Output the (x, y) coordinate of the center of the cell containing the given text.  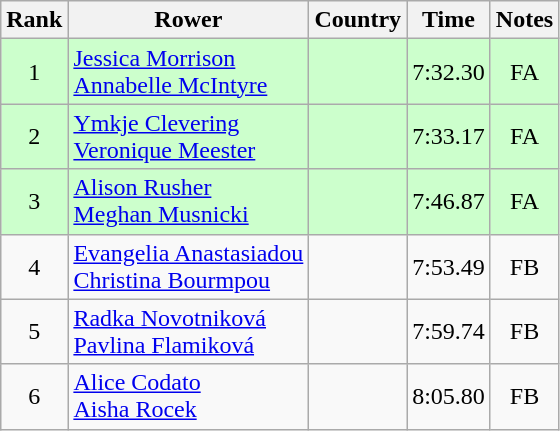
Ymkje CleveringVeronique Meester (188, 136)
1 (34, 72)
Country (358, 20)
Time (449, 20)
2 (34, 136)
3 (34, 202)
Jessica MorrisonAnnabelle McIntyre (188, 72)
Rank (34, 20)
7:53.49 (449, 266)
7:59.74 (449, 332)
Alice CodatoAisha Rocek (188, 396)
Radka NovotnikováPavlina Flamiková (188, 332)
Alison RusherMeghan Musnicki (188, 202)
5 (34, 332)
Rower (188, 20)
8:05.80 (449, 396)
7:32.30 (449, 72)
7:46.87 (449, 202)
Notes (524, 20)
4 (34, 266)
Evangelia AnastasiadouChristina Bourmpou (188, 266)
7:33.17 (449, 136)
6 (34, 396)
